Output the [x, y] coordinate of the center of the cell containing the given text.  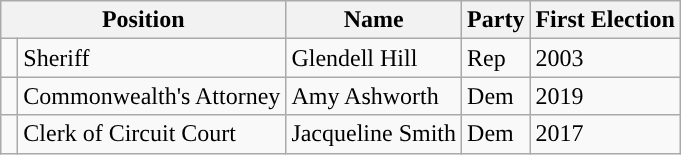
2003 [605, 58]
Jacqueline Smith [374, 134]
Party [496, 20]
Commonwealth's Attorney [152, 96]
2019 [605, 96]
Amy Ashworth [374, 96]
Clerk of Circuit Court [152, 134]
Name [374, 20]
Glendell Hill [374, 58]
Position [144, 20]
2017 [605, 134]
First Election [605, 20]
Sheriff [152, 58]
Rep [496, 58]
